Pinpoint the cell where the given text exists, returning its (x, y) midpoint coordinate. 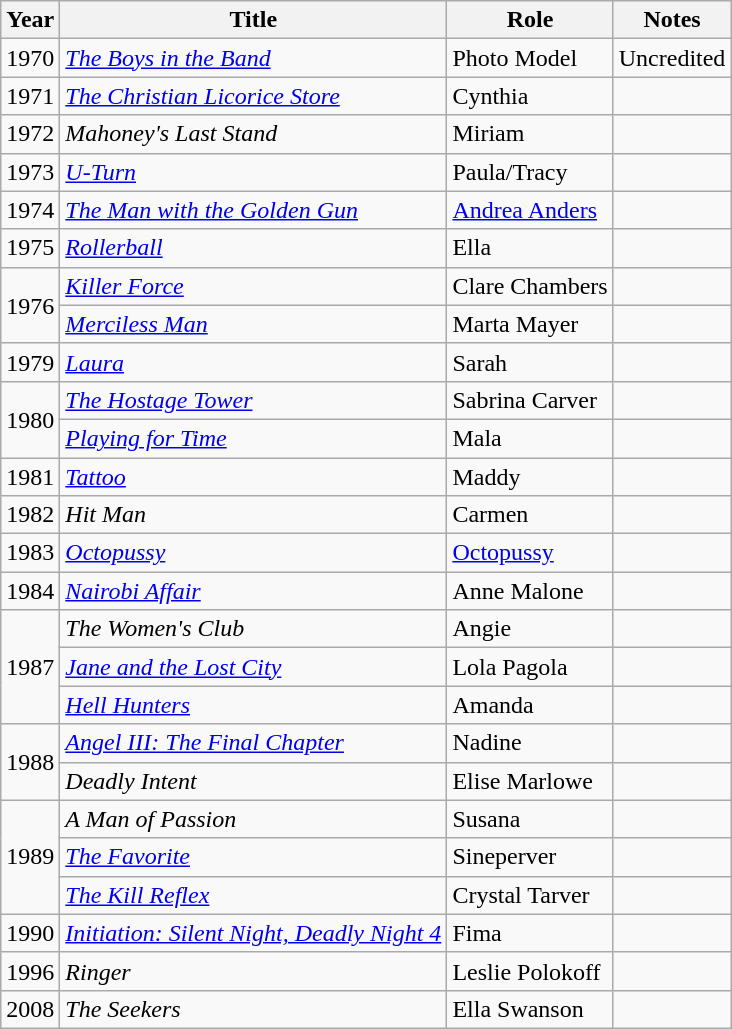
1996 (30, 971)
Rollerball (254, 248)
Initiation: Silent Night, Deadly Night 4 (254, 933)
Susana (530, 819)
1983 (30, 553)
Marta Mayer (530, 324)
Hell Hunters (254, 705)
The Favorite (254, 857)
Paula/Tracy (530, 172)
Mala (530, 438)
1971 (30, 96)
1979 (30, 362)
Andrea Anders (530, 210)
1984 (30, 591)
1982 (30, 515)
Jane and the Lost City (254, 667)
Anne Malone (530, 591)
1988 (30, 762)
Clare Chambers (530, 286)
1989 (30, 857)
U-Turn (254, 172)
Ringer (254, 971)
Deadly Intent (254, 781)
Sineperver (530, 857)
Leslie Polokoff (530, 971)
Hit Man (254, 515)
Title (254, 20)
Carmen (530, 515)
Merciless Man (254, 324)
Angel III: The Final Chapter (254, 743)
Crystal Tarver (530, 895)
The Kill Reflex (254, 895)
1990 (30, 933)
Ella Swanson (530, 1009)
Fima (530, 933)
Mahoney's Last Stand (254, 134)
The Man with the Golden Gun (254, 210)
Playing for Time (254, 438)
1980 (30, 419)
2008 (30, 1009)
Nairobi Affair (254, 591)
1976 (30, 305)
Elise Marlowe (530, 781)
1987 (30, 667)
Laura (254, 362)
1970 (30, 58)
1972 (30, 134)
1974 (30, 210)
Cynthia (530, 96)
Sarah (530, 362)
The Boys in the Band (254, 58)
Maddy (530, 477)
The Christian Licorice Store (254, 96)
1975 (30, 248)
A Man of Passion (254, 819)
Role (530, 20)
Tattoo (254, 477)
Killer Force (254, 286)
Uncredited (672, 58)
Sabrina Carver (530, 400)
1973 (30, 172)
Miriam (530, 134)
Lola Pagola (530, 667)
The Seekers (254, 1009)
Ella (530, 248)
Photo Model (530, 58)
Angie (530, 629)
Nadine (530, 743)
Notes (672, 20)
The Women's Club (254, 629)
1981 (30, 477)
The Hostage Tower (254, 400)
Year (30, 20)
Amanda (530, 705)
